Determine the (x, y) coordinate at the center of the cell enclosing the given text.  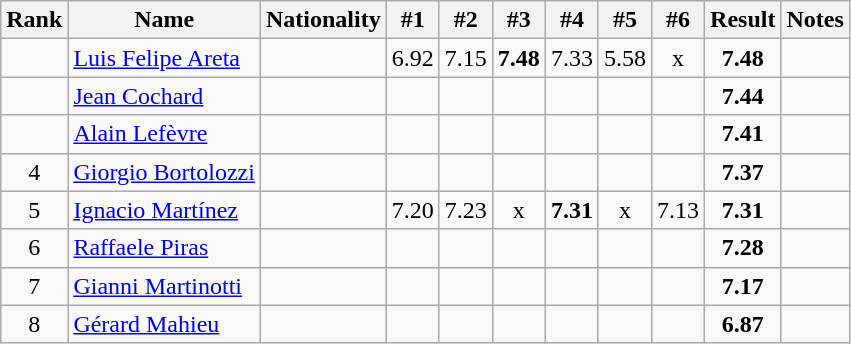
Rank (34, 20)
Ignacio Martínez (164, 210)
7.37 (743, 172)
7.20 (412, 210)
Raffaele Piras (164, 248)
#2 (466, 20)
Name (164, 20)
Luis Felipe Areta (164, 58)
Alain Lefèvre (164, 134)
#1 (412, 20)
7.13 (678, 210)
7.28 (743, 248)
6.92 (412, 58)
7.23 (466, 210)
7.33 (572, 58)
7 (34, 286)
Nationality (323, 20)
#4 (572, 20)
8 (34, 324)
Giorgio Bortolozzi (164, 172)
Result (743, 20)
7.41 (743, 134)
#6 (678, 20)
7.44 (743, 96)
6 (34, 248)
5 (34, 210)
Gérard Mahieu (164, 324)
#3 (518, 20)
5.58 (624, 58)
Gianni Martinotti (164, 286)
7.15 (466, 58)
4 (34, 172)
6.87 (743, 324)
Notes (815, 20)
7.17 (743, 286)
Jean Cochard (164, 96)
#5 (624, 20)
